Search for the cell housing the specified text and yield its (x, y) center coordinate. 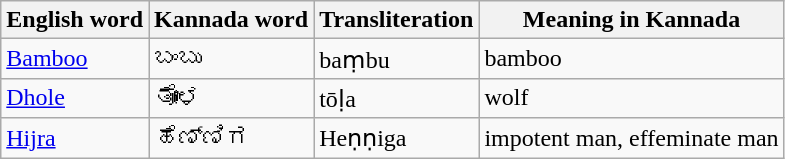
tōḷa (396, 98)
English word (75, 20)
Dhole (75, 98)
impotent man, effeminate man (632, 138)
Meaning in Kannada (632, 20)
Transliteration (396, 20)
ಬಂಬು (232, 59)
Heṇṇiga (396, 138)
baṃbu (396, 59)
Hijra (75, 138)
bamboo (632, 59)
Kannada word (232, 20)
ಹೆಣ್ಣಿಗ (232, 138)
wolf (632, 98)
Bamboo (75, 59)
ತೋಳ (232, 98)
